For the text-containing cell, return its midpoint in [X, Y] coordinate format. 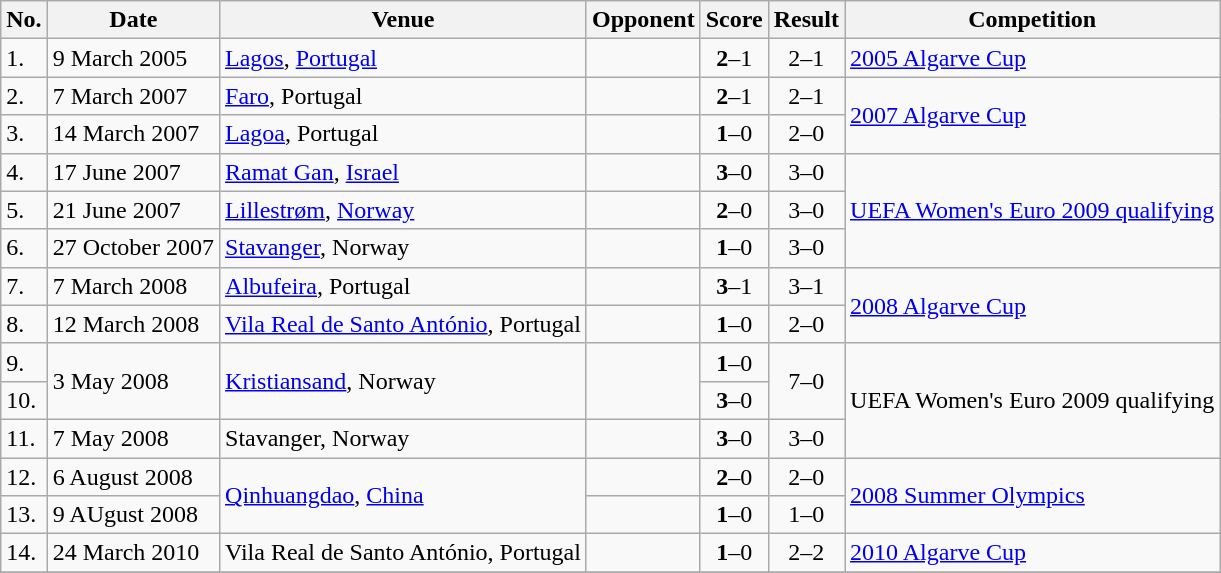
Lillestrøm, Norway [404, 210]
Lagos, Portugal [404, 58]
27 October 2007 [133, 248]
2008 Algarve Cup [1032, 305]
14. [24, 553]
Faro, Portugal [404, 96]
Opponent [643, 20]
1. [24, 58]
17 June 2007 [133, 172]
Qinhuangdao, China [404, 496]
6. [24, 248]
2–2 [806, 553]
2. [24, 96]
24 March 2010 [133, 553]
2008 Summer Olympics [1032, 496]
7 May 2008 [133, 438]
10. [24, 400]
Competition [1032, 20]
11. [24, 438]
Result [806, 20]
4. [24, 172]
12 March 2008 [133, 324]
7 March 2007 [133, 96]
7. [24, 286]
Venue [404, 20]
5. [24, 210]
Kristiansand, Norway [404, 381]
Albufeira, Portugal [404, 286]
Score [734, 20]
9 March 2005 [133, 58]
14 March 2007 [133, 134]
Ramat Gan, Israel [404, 172]
Lagoa, Portugal [404, 134]
3 May 2008 [133, 381]
2005 Algarve Cup [1032, 58]
8. [24, 324]
2010 Algarve Cup [1032, 553]
12. [24, 477]
9. [24, 362]
9 AUgust 2008 [133, 515]
2007 Algarve Cup [1032, 115]
Date [133, 20]
No. [24, 20]
13. [24, 515]
21 June 2007 [133, 210]
7 March 2008 [133, 286]
7–0 [806, 381]
3. [24, 134]
6 August 2008 [133, 477]
